From the cell containing the given text, extract its center point as (x, y) coordinate. 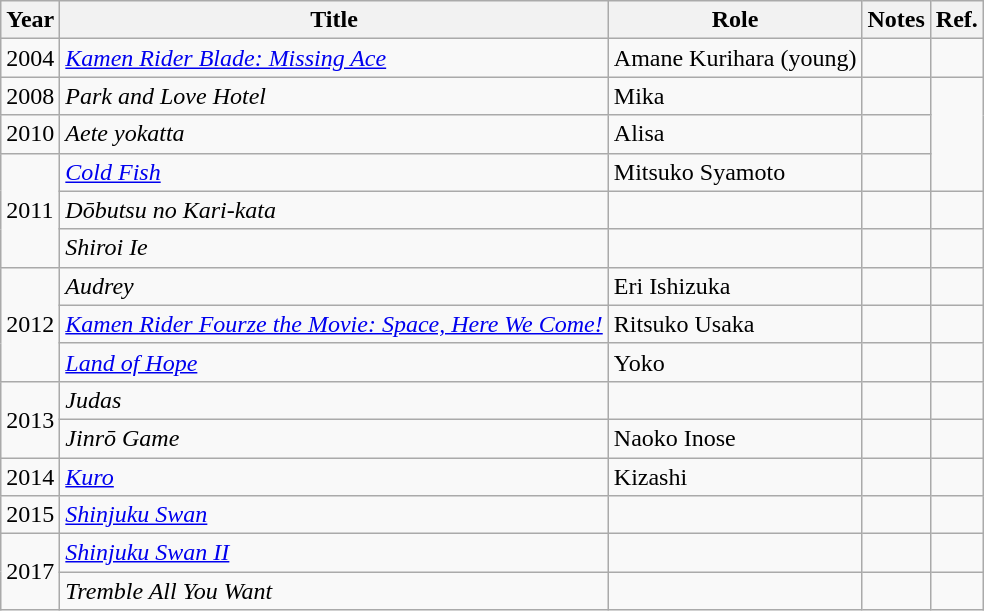
Shinjuku Swan (334, 515)
Kizashi (735, 477)
Shiroi Ie (334, 248)
2010 (30, 134)
Kuro (334, 477)
Ref. (956, 20)
Land of Hope (334, 362)
Tremble All You Want (334, 591)
Role (735, 20)
Kamen Rider Fourze the Movie: Space, Here We Come! (334, 324)
Mitsuko Syamoto (735, 172)
Naoko Inose (735, 438)
2012 (30, 324)
2014 (30, 477)
Jinrō Game (334, 438)
Notes (896, 20)
Kamen Rider Blade: Missing Ace (334, 58)
Dōbutsu no Kari-kata (334, 210)
2004 (30, 58)
Park and Love Hotel (334, 96)
Audrey (334, 286)
Ritsuko Usaka (735, 324)
Year (30, 20)
Title (334, 20)
2017 (30, 572)
Yoko (735, 362)
Mika (735, 96)
Judas (334, 400)
2008 (30, 96)
2013 (30, 419)
Cold Fish (334, 172)
2011 (30, 210)
Eri Ishizuka (735, 286)
Amane Kurihara (young) (735, 58)
Shinjuku Swan II (334, 553)
Alisa (735, 134)
Aete yokatta (334, 134)
2015 (30, 515)
